Find where the given text appears and provide that cell's center as (X, Y) coordinate. 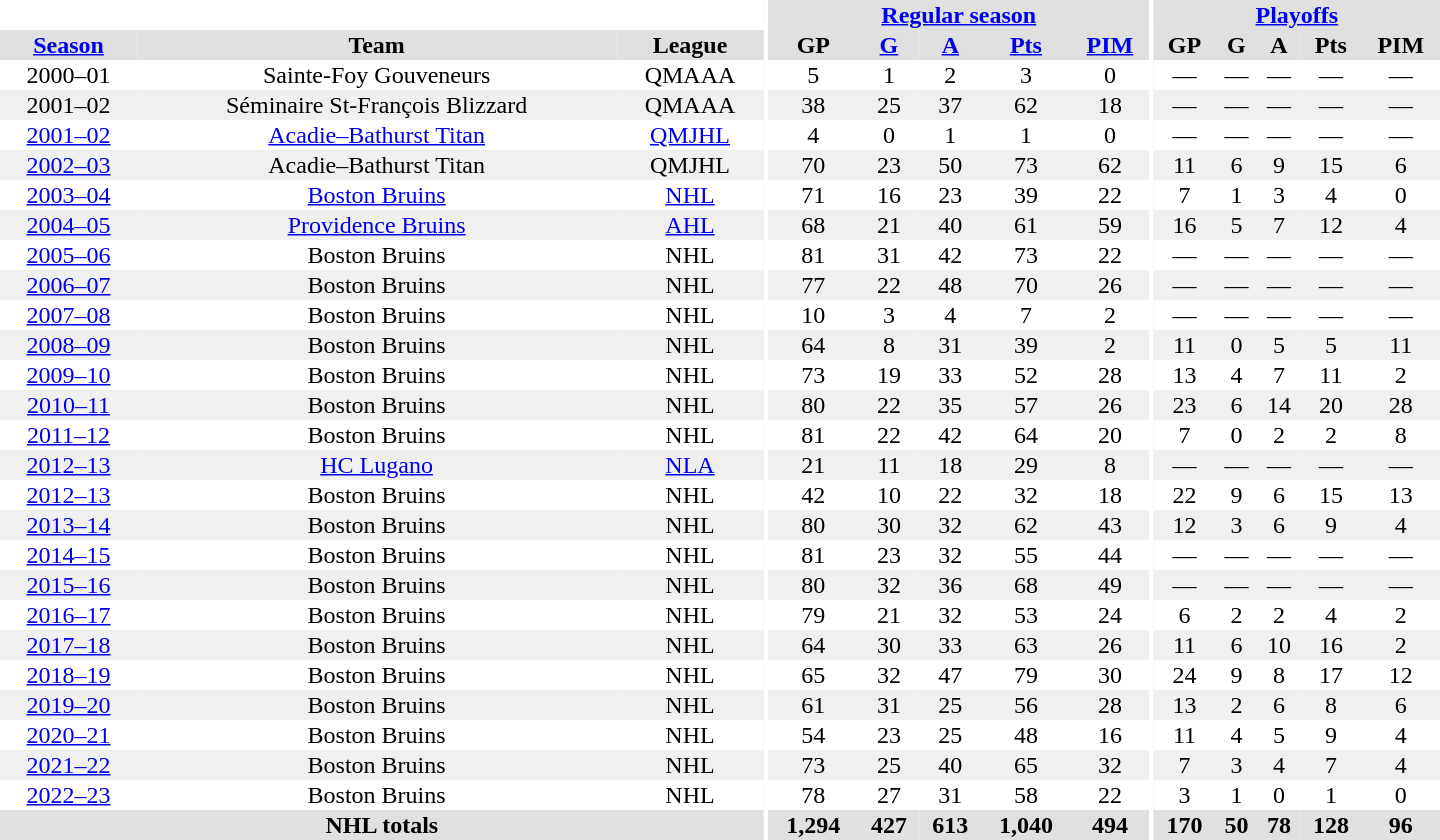
AHL (690, 225)
37 (950, 105)
36 (950, 585)
613 (950, 825)
427 (888, 825)
2009–10 (68, 375)
2005–06 (68, 255)
52 (1026, 375)
Team (376, 45)
77 (813, 285)
2020–21 (68, 735)
2003–04 (68, 195)
35 (950, 405)
2014–15 (68, 555)
58 (1026, 795)
League (690, 45)
2010–11 (68, 405)
57 (1026, 405)
Season (68, 45)
NLA (690, 465)
2017–18 (68, 645)
43 (1110, 525)
170 (1184, 825)
1,040 (1026, 825)
71 (813, 195)
1,294 (813, 825)
38 (813, 105)
19 (888, 375)
14 (1280, 405)
Sainte-Foy Gouveneurs (376, 75)
Séminaire St-François Blizzard (376, 105)
HC Lugano (376, 465)
47 (950, 675)
53 (1026, 615)
17 (1330, 675)
Providence Bruins (376, 225)
Playoffs (1297, 15)
2013–14 (68, 525)
2002–03 (68, 165)
NHL totals (382, 825)
2008–09 (68, 345)
Regular season (958, 15)
54 (813, 735)
2022–23 (68, 795)
2015–16 (68, 585)
2007–08 (68, 315)
2000–01 (68, 75)
2016–17 (68, 615)
2004–05 (68, 225)
96 (1401, 825)
59 (1110, 225)
2006–07 (68, 285)
29 (1026, 465)
56 (1026, 705)
2019–20 (68, 705)
55 (1026, 555)
63 (1026, 645)
44 (1110, 555)
128 (1330, 825)
2021–22 (68, 765)
27 (888, 795)
2011–12 (68, 435)
494 (1110, 825)
49 (1110, 585)
2018–19 (68, 675)
